Extract the [X, Y] coordinate from the center of the cell holding the provided text.  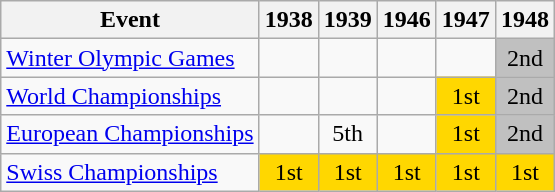
Swiss Championships [130, 172]
European Championships [130, 134]
1948 [524, 20]
1938 [288, 20]
1946 [406, 20]
1947 [466, 20]
World Championships [130, 96]
Winter Olympic Games [130, 58]
1939 [348, 20]
Event [130, 20]
5th [348, 134]
